Return the [x, y] coordinate for the center point of the cell that contains the specified text.  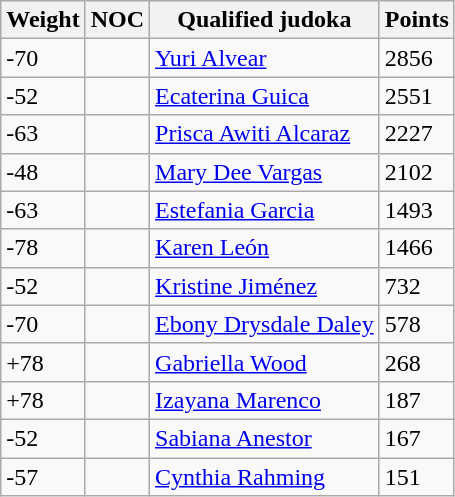
Points [416, 20]
Izayana Marenco [265, 400]
Yuri Alvear [265, 58]
Gabriella Wood [265, 362]
578 [416, 324]
Weight [43, 20]
151 [416, 477]
Ebony Drysdale Daley [265, 324]
-48 [43, 172]
Prisca Awiti Alcaraz [265, 134]
2856 [416, 58]
2227 [416, 134]
187 [416, 400]
Ecaterina Guica [265, 96]
NOC [117, 20]
Mary Dee Vargas [265, 172]
Sabiana Anestor [265, 438]
Estefania Garcia [265, 210]
268 [416, 362]
167 [416, 438]
1493 [416, 210]
Kristine Jiménez [265, 286]
-78 [43, 248]
Karen León [265, 248]
2551 [416, 96]
Qualified judoka [265, 20]
-57 [43, 477]
Cynthia Rahming [265, 477]
1466 [416, 248]
732 [416, 286]
2102 [416, 172]
